Detect which cell encompasses the target text, then output its [X, Y] center coordinate. 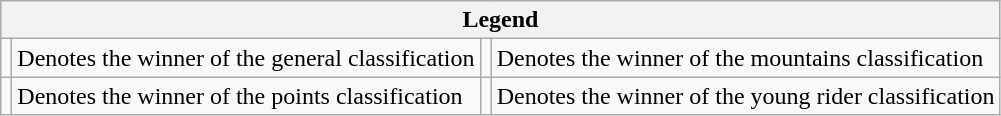
Denotes the winner of the general classification [246, 58]
Denotes the winner of the mountains classification [746, 58]
Denotes the winner of the young rider classification [746, 96]
Legend [500, 20]
Denotes the winner of the points classification [246, 96]
